From the cell containing the given text, extract its center point as (X, Y) coordinate. 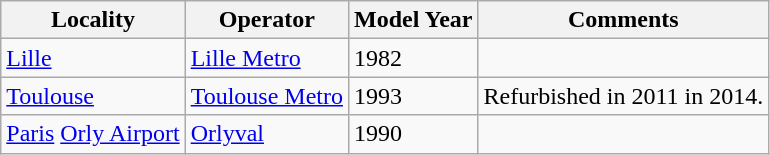
1982 (412, 58)
Toulouse Metro (266, 96)
Lille Metro (266, 58)
Operator (266, 20)
Paris Orly Airport (93, 134)
Lille (93, 58)
Locality (93, 20)
Model Year (412, 20)
Refurbished in 2011 in 2014. (624, 96)
1993 (412, 96)
Orlyval (266, 134)
1990 (412, 134)
Toulouse (93, 96)
Comments (624, 20)
